Search for the cell housing the specified text and yield its (x, y) center coordinate. 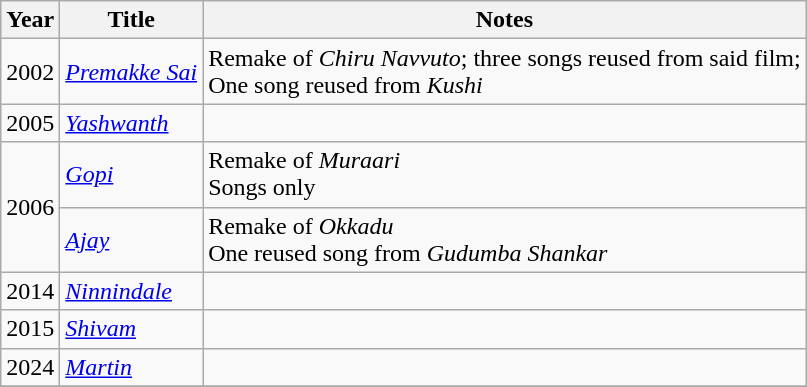
Notes (505, 20)
2002 (30, 72)
Premakke Sai (132, 72)
2024 (30, 367)
2006 (30, 207)
Year (30, 20)
Yashwanth (132, 123)
Martin (132, 367)
2014 (30, 291)
Ninnindale (132, 291)
2015 (30, 329)
Remake of OkkaduOne reused song from Gudumba Shankar (505, 240)
2005 (30, 123)
Remake of Chiru Navvuto; three songs reused from said film;One song reused from Kushi (505, 72)
Ajay (132, 240)
Shivam (132, 329)
Title (132, 20)
Gopi (132, 174)
Remake of MuraariSongs only (505, 174)
